Find where the given text appears and provide that cell's center as [X, Y] coordinate. 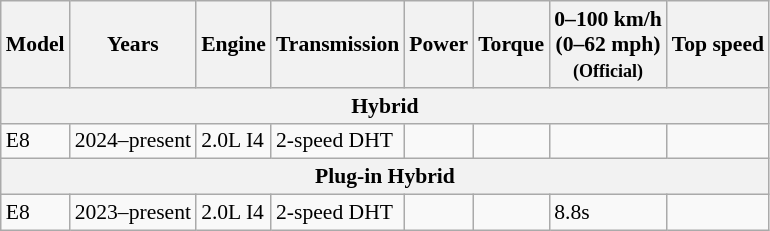
Hybrid [385, 106]
Transmission [338, 44]
Top speed [718, 44]
Model [36, 44]
8.8s [608, 213]
Plug-in Hybrid [385, 177]
2024–present [133, 141]
Years [133, 44]
2023–present [133, 213]
Torque [511, 44]
Power [438, 44]
0–100 km/h(0–62 mph)(Official) [608, 44]
Engine [234, 44]
